Return the (x, y) coordinate for the center point of the cell that contains the specified text.  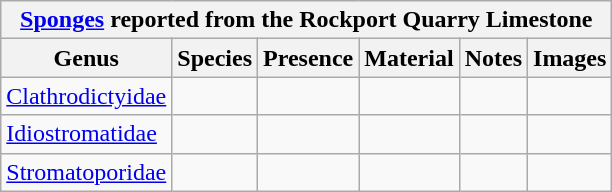
Genus (86, 58)
Idiostromatidae (86, 134)
Presence (308, 58)
Material (409, 58)
Species (215, 58)
Images (570, 58)
Clathrodictyidae (86, 96)
Notes (493, 58)
Sponges reported from the Rockport Quarry Limestone (306, 20)
Stromatoporidae (86, 172)
